From the cell containing the given text, extract its center point as [X, Y] coordinate. 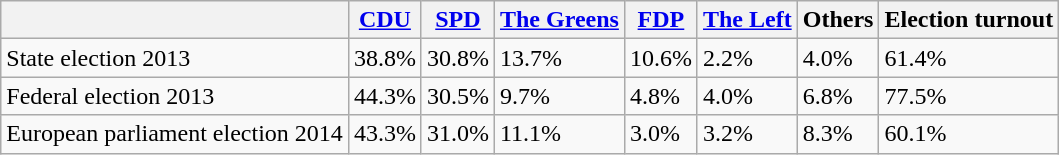
The Greens [559, 20]
13.7% [559, 58]
State election 2013 [175, 58]
Federal election 2013 [175, 96]
SPD [458, 20]
The Left [747, 20]
31.0% [458, 134]
3.2% [747, 134]
61.4% [969, 58]
4.8% [660, 96]
8.3% [838, 134]
60.1% [969, 134]
77.5% [969, 96]
10.6% [660, 58]
2.2% [747, 58]
43.3% [384, 134]
44.3% [384, 96]
FDP [660, 20]
11.1% [559, 134]
3.0% [660, 134]
38.8% [384, 58]
Election turnout [969, 20]
Others [838, 20]
30.5% [458, 96]
CDU [384, 20]
European parliament election 2014 [175, 134]
9.7% [559, 96]
6.8% [838, 96]
30.8% [458, 58]
